Find where the given text appears and provide that cell's center as (X, Y) coordinate. 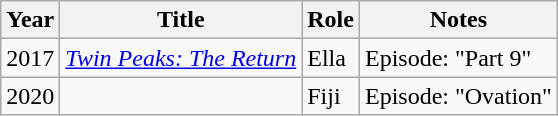
Twin Peaks: The Return (181, 58)
Notes (458, 20)
Title (181, 20)
2017 (30, 58)
Ella (331, 58)
Episode: "Ovation" (458, 96)
2020 (30, 96)
Year (30, 20)
Fiji (331, 96)
Episode: "Part 9" (458, 58)
Role (331, 20)
